For the text-containing cell, return its midpoint in (X, Y) coordinate format. 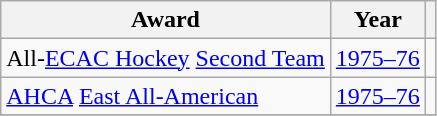
AHCA East All-American (166, 96)
Year (378, 20)
All-ECAC Hockey Second Team (166, 58)
Award (166, 20)
